Output the [X, Y] coordinate of the center of the cell containing the given text.  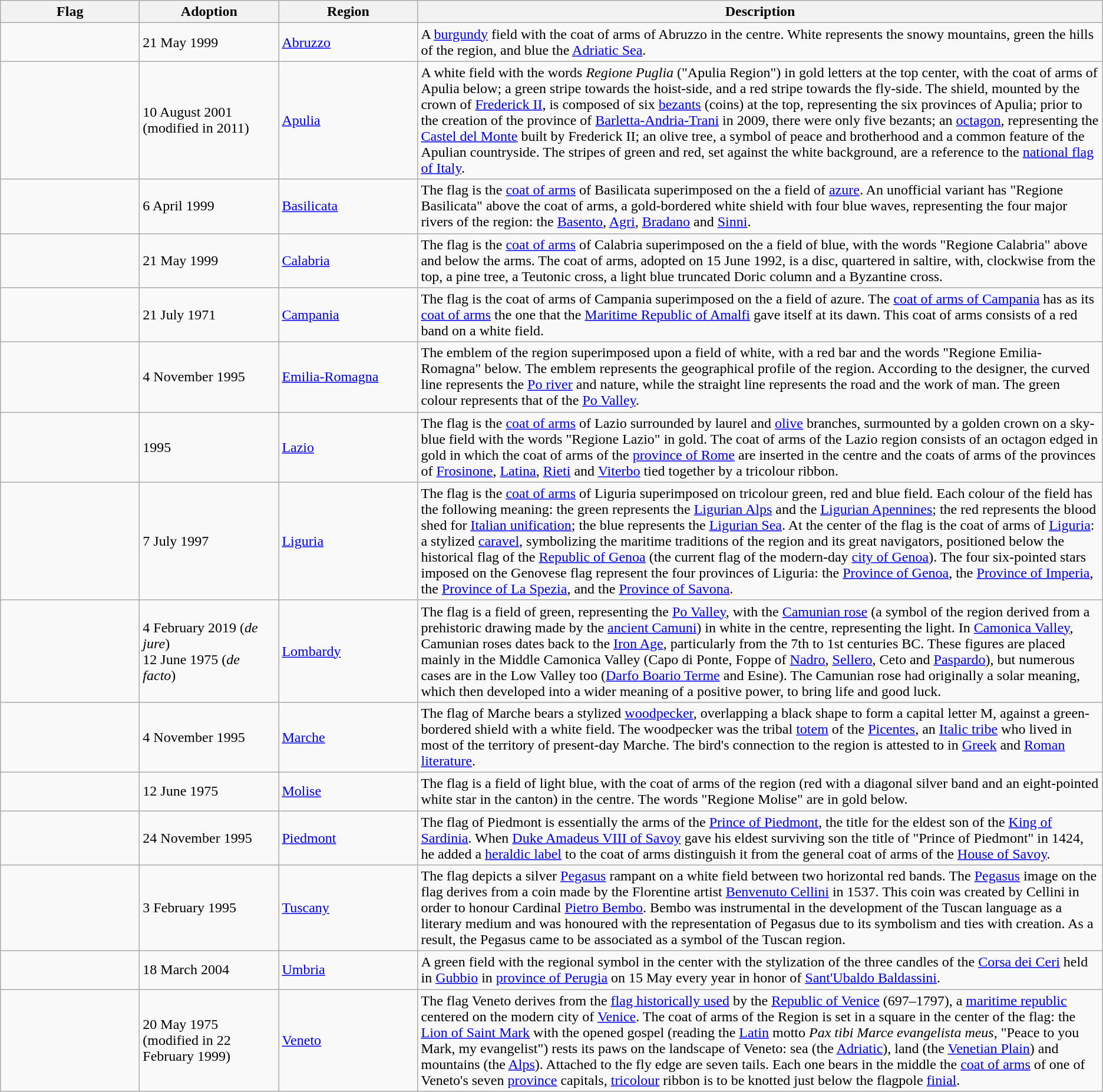
4 February 2019 (de jure)12 June 1975 (de facto) [209, 651]
Adoption [209, 12]
Campania [348, 315]
Description [760, 12]
Lazio [348, 447]
Apulia [348, 120]
18 March 2004 [209, 970]
Region [348, 12]
Marche [348, 737]
Flag [70, 12]
6 April 1999 [209, 206]
7 July 1997 [209, 541]
Tuscany [348, 908]
Emilia-Romagna [348, 377]
Molise [348, 791]
Liguria [348, 541]
3 February 1995 [209, 908]
Basilicata [348, 206]
21 July 1971 [209, 315]
Lombardy [348, 651]
1995 [209, 447]
Piedmont [348, 838]
Veneto [348, 1041]
24 November 1995 [209, 838]
12 June 1975 [209, 791]
Abruzzo [348, 42]
20 May 1975(modified in 22 February 1999) [209, 1041]
Calabria [348, 260]
10 August 2001(modified in 2011) [209, 120]
Umbria [348, 970]
